Provide the (x, y) coordinate of the cell's center where the given text is located.  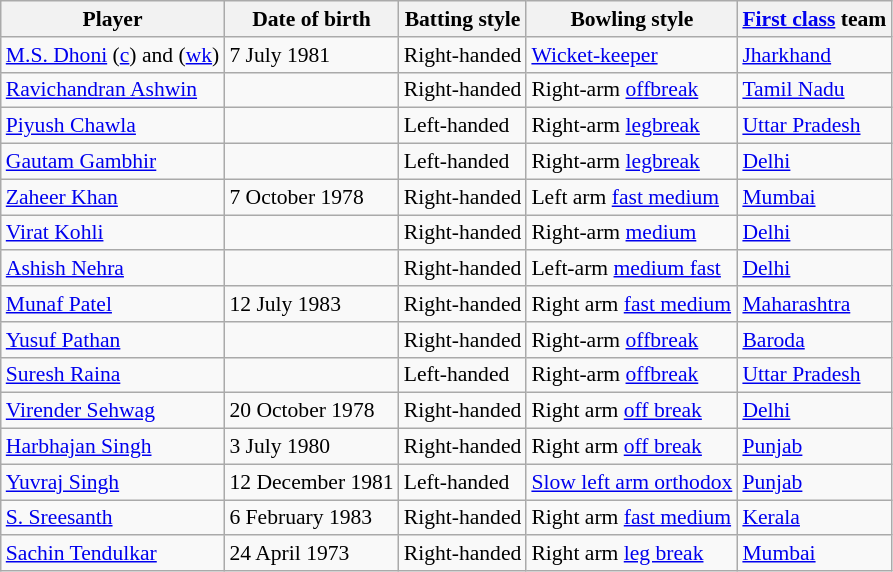
12 July 1983 (311, 304)
Bowling style (632, 19)
Maharashtra (814, 304)
7 October 1978 (311, 197)
Player (113, 19)
Munaf Patel (113, 304)
Left arm fast medium (632, 197)
Ashish Nehra (113, 269)
Ravichandran Ashwin (113, 90)
Wicket-keeper (632, 55)
Batting style (463, 19)
Gautam Gambhir (113, 162)
Virat Kohli (113, 233)
Harbhajan Singh (113, 447)
Right arm leg break (632, 554)
Yuvraj Singh (113, 482)
Date of birth (311, 19)
Tamil Nadu (814, 90)
Kerala (814, 518)
7 July 1981 (311, 55)
24 April 1973 (311, 554)
Sachin Tendulkar (113, 554)
Slow left arm orthodox (632, 482)
Piyush Chawla (113, 126)
Virender Sehwag (113, 411)
Zaheer Khan (113, 197)
Right-arm medium (632, 233)
M.S. Dhoni (c) and (wk) (113, 55)
Suresh Raina (113, 375)
6 February 1983 (311, 518)
Baroda (814, 340)
First class team (814, 19)
12 December 1981 (311, 482)
S. Sreesanth (113, 518)
Yusuf Pathan (113, 340)
20 October 1978 (311, 411)
Left-arm medium fast (632, 269)
Jharkhand (814, 55)
3 July 1980 (311, 447)
